Output the (x, y) coordinate of the center of the cell containing the given text.  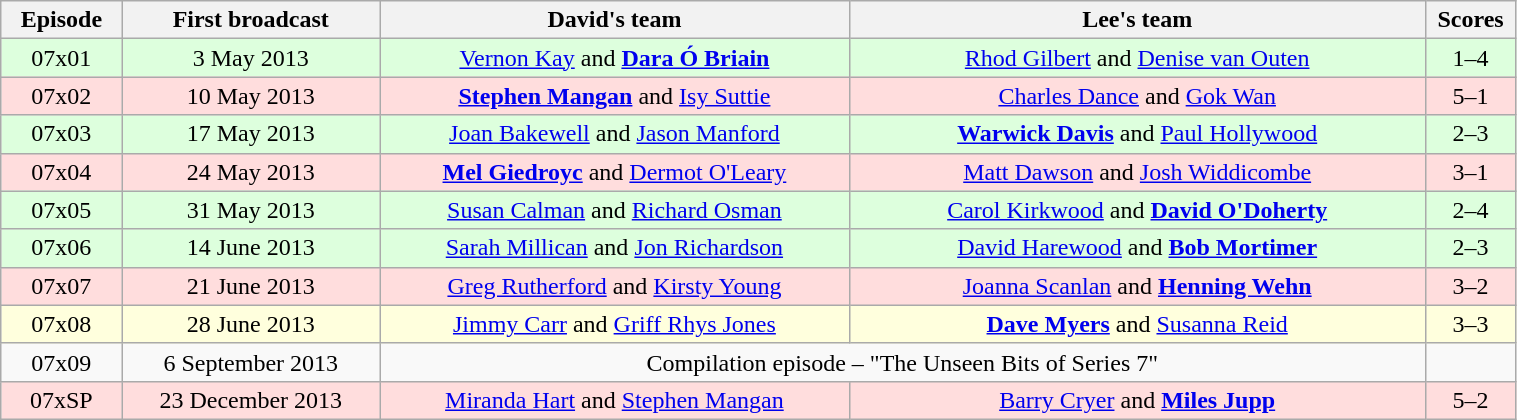
Jimmy Carr and Griff Rhys Jones (615, 324)
Miranda Hart and Stephen Mangan (615, 400)
Susan Calman and Richard Osman (615, 210)
Carol Kirkwood and David O'Doherty (1137, 210)
31 May 2013 (251, 210)
3–2 (1470, 286)
07x06 (62, 248)
Greg Rutherford and Kirsty Young (615, 286)
Vernon Kay and Dara Ó Briain (615, 58)
First broadcast (251, 20)
07x07 (62, 286)
Barry Cryer and Miles Jupp (1137, 400)
David's team (615, 20)
3–1 (1470, 172)
14 June 2013 (251, 248)
Charles Dance and Gok Wan (1137, 96)
Scores (1470, 20)
07x02 (62, 96)
24 May 2013 (251, 172)
Sarah Millican and Jon Richardson (615, 248)
07x09 (62, 362)
1–4 (1470, 58)
Episode (62, 20)
23 December 2013 (251, 400)
07x08 (62, 324)
6 September 2013 (251, 362)
Rhod Gilbert and Denise van Outen (1137, 58)
Compilation episode – "The Unseen Bits of Series 7" (903, 362)
5–1 (1470, 96)
21 June 2013 (251, 286)
10 May 2013 (251, 96)
07x05 (62, 210)
3 May 2013 (251, 58)
Warwick Davis and Paul Hollywood (1137, 134)
David Harewood and Bob Mortimer (1137, 248)
Mel Giedroyc and Dermot O'Leary (615, 172)
28 June 2013 (251, 324)
07xSP (62, 400)
17 May 2013 (251, 134)
3–3 (1470, 324)
Lee's team (1137, 20)
07x03 (62, 134)
07x04 (62, 172)
2–4 (1470, 210)
07x01 (62, 58)
Matt Dawson and Josh Widdicombe (1137, 172)
5–2 (1470, 400)
Stephen Mangan and Isy Suttie (615, 96)
Joanna Scanlan and Henning Wehn (1137, 286)
Dave Myers and Susanna Reid (1137, 324)
Joan Bakewell and Jason Manford (615, 134)
